Find where the given text appears and provide that cell's center as [X, Y] coordinate. 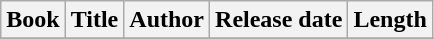
Length [390, 20]
Release date [279, 20]
Title [94, 20]
Book [33, 20]
Author [167, 20]
